Capture the cell that displays the provided text and extract its [X, Y] central coordinate. 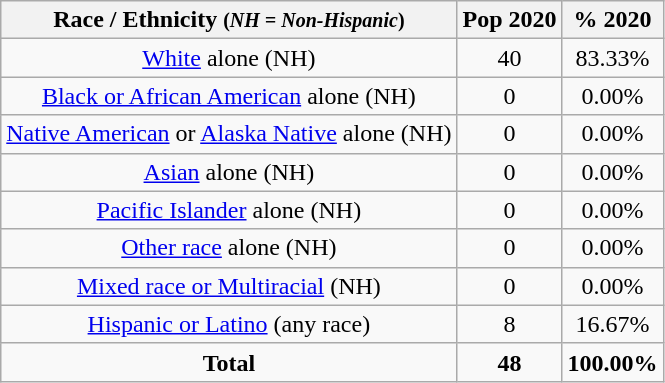
Asian alone (NH) [229, 172]
40 [510, 58]
Hispanic or Latino (any race) [229, 324]
Total [229, 362]
Black or African American alone (NH) [229, 96]
Mixed race or Multiracial (NH) [229, 286]
White alone (NH) [229, 58]
8 [510, 324]
Pacific Islander alone (NH) [229, 210]
48 [510, 362]
Pop 2020 [510, 20]
Race / Ethnicity (NH = Non-Hispanic) [229, 20]
Native American or Alaska Native alone (NH) [229, 134]
% 2020 [612, 20]
83.33% [612, 58]
16.67% [612, 324]
100.00% [612, 362]
Other race alone (NH) [229, 248]
